Scan for the cell matching the given text and deliver its [x, y] coordinate at center. 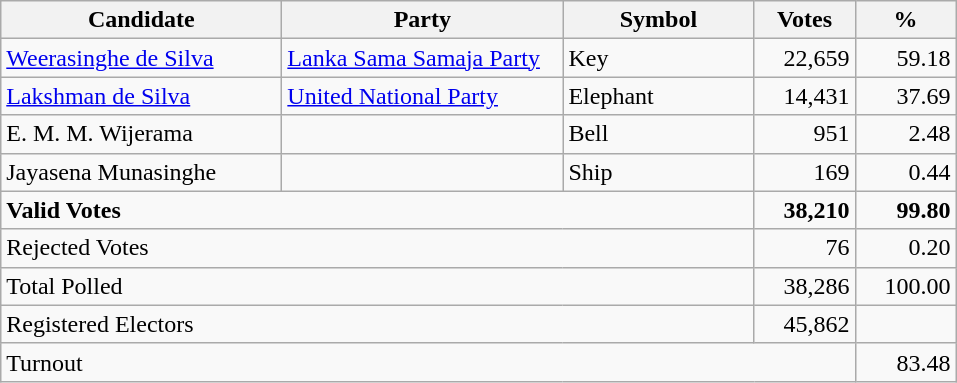
0.44 [906, 172]
45,862 [804, 324]
Lakshman de Silva [142, 96]
Jayasena Munasinghe [142, 172]
76 [804, 248]
Key [658, 58]
Party [422, 20]
169 [804, 172]
Symbol [658, 20]
37.69 [906, 96]
0.20 [906, 248]
Bell [658, 134]
22,659 [804, 58]
Ship [658, 172]
99.80 [906, 210]
Turnout [428, 362]
Rejected Votes [378, 248]
14,431 [804, 96]
Lanka Sama Samaja Party [422, 58]
Total Polled [378, 286]
2.48 [906, 134]
38,286 [804, 286]
Valid Votes [378, 210]
83.48 [906, 362]
E. M. M. Wijerama [142, 134]
Weerasinghe de Silva [142, 58]
Candidate [142, 20]
% [906, 20]
Registered Electors [378, 324]
38,210 [804, 210]
59.18 [906, 58]
Votes [804, 20]
United National Party [422, 96]
100.00 [906, 286]
951 [804, 134]
Elephant [658, 96]
